Capture the cell that displays the provided text and extract its [X, Y] central coordinate. 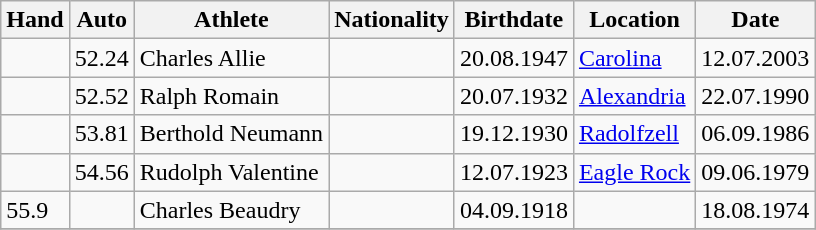
Charles Beaudry [231, 210]
12.07.1923 [514, 172]
52.52 [102, 96]
55.9 [35, 210]
18.08.1974 [756, 210]
06.09.1986 [756, 134]
Date [756, 20]
Nationality [392, 20]
09.06.1979 [756, 172]
Location [634, 20]
Charles Allie [231, 58]
22.07.1990 [756, 96]
20.07.1932 [514, 96]
Hand [35, 20]
Alexandria [634, 96]
Eagle Rock [634, 172]
53.81 [102, 134]
04.09.1918 [514, 210]
12.07.2003 [756, 58]
Rudolph Valentine [231, 172]
Athlete [231, 20]
Ralph Romain [231, 96]
Auto [102, 20]
Radolfzell [634, 134]
Carolina [634, 58]
54.56 [102, 172]
52.24 [102, 58]
Berthold Neumann [231, 134]
Birthdate [514, 20]
20.08.1947 [514, 58]
19.12.1930 [514, 134]
